Detect which cell encompasses the target text, then output its [x, y] center coordinate. 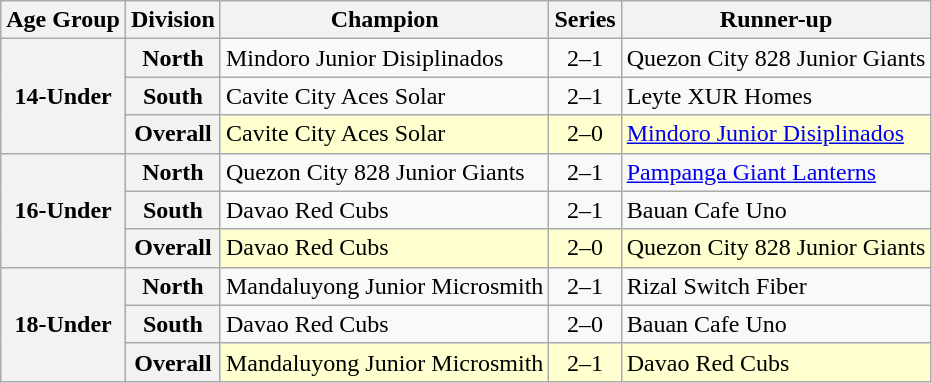
Series [585, 20]
Division [172, 20]
Champion [384, 20]
Age Group [64, 20]
Rizal Switch Fiber [776, 286]
18-Under [64, 324]
Leyte XUR Homes [776, 96]
Runner-up [776, 20]
14-Under [64, 96]
Pampanga Giant Lanterns [776, 172]
16-Under [64, 210]
